Extract the (X, Y) coordinate from the center of the cell holding the provided text.  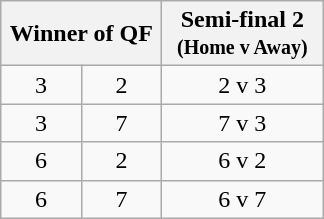
6 v 7 (242, 199)
Winner of QF (82, 34)
Semi-final 2(Home v Away) (242, 34)
2 v 3 (242, 85)
7 v 3 (242, 123)
6 v 2 (242, 161)
